Return [X, Y] of the center of cell containing provided text 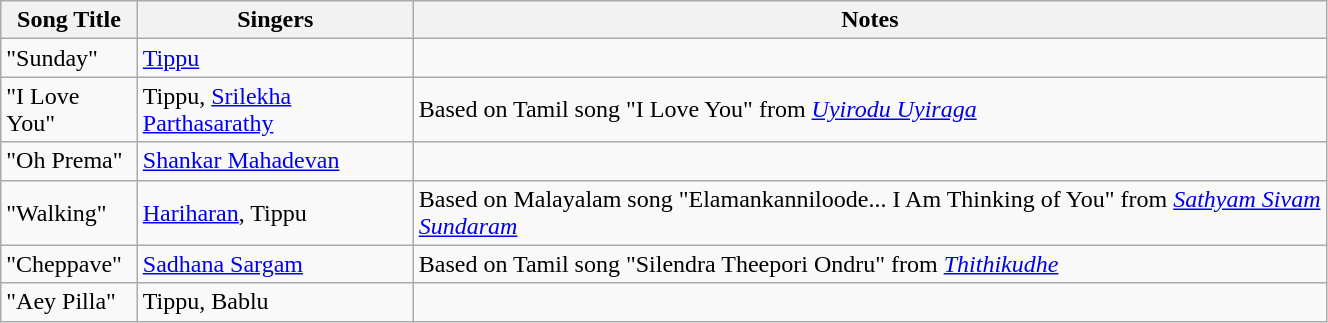
Song Title [69, 20]
Based on Malayalam song "Elamankanniloode... I Am Thinking of You" from Sathyam Sivam Sundaram [870, 212]
Tippu, Srilekha Parthasarathy [275, 110]
"Walking" [69, 212]
"Aey Pilla" [69, 302]
Sadhana Sargam [275, 264]
"Sunday" [69, 58]
"I Love You" [69, 110]
Tippu [275, 58]
Singers [275, 20]
Tippu, Bablu [275, 302]
"Cheppave" [69, 264]
Based on Tamil song "I Love You" from Uyirodu Uyiraga [870, 110]
Notes [870, 20]
Based on Tamil song "Silendra Theepori Ondru" from Thithikudhe [870, 264]
"Oh Prema" [69, 161]
Shankar Mahadevan [275, 161]
Hariharan, Tippu [275, 212]
